Search for the cell housing the specified text and yield its (x, y) center coordinate. 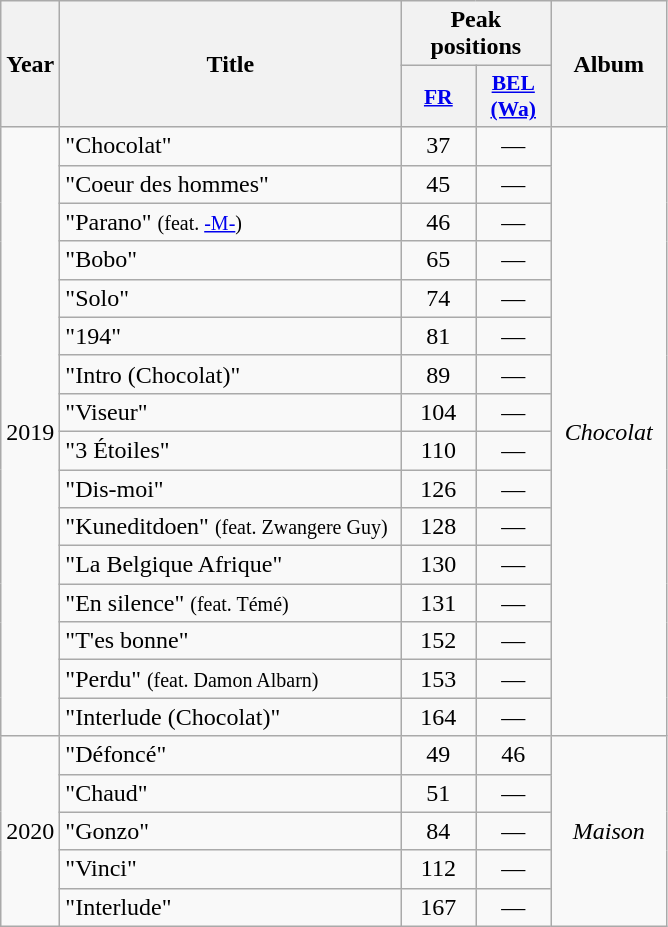
130 (438, 565)
"Kuneditdoen" (feat. Zwangere Guy) (230, 527)
74 (438, 298)
"Coeur des hommes" (230, 184)
"Dis-moi" (230, 489)
"En silence" (feat. Témé) (230, 603)
Maison (609, 831)
153 (438, 679)
152 (438, 641)
"Défoncé" (230, 755)
"Interlude (Chocolat)" (230, 717)
"Perdu" (feat. Damon Albarn) (230, 679)
"Intro (Chocolat)" (230, 374)
81 (438, 336)
65 (438, 260)
"Bobo" (230, 260)
126 (438, 489)
BEL(Wa) (514, 96)
Title (230, 64)
104 (438, 412)
"Viseur" (230, 412)
51 (438, 793)
110 (438, 450)
"194" (230, 336)
167 (438, 907)
131 (438, 603)
89 (438, 374)
"Chaud" (230, 793)
"Vinci" (230, 869)
Peak positions (476, 34)
Album (609, 64)
49 (438, 755)
"Chocolat" (230, 146)
"Parano" (feat. -M-) (230, 222)
164 (438, 717)
Year (30, 64)
"Interlude" (230, 907)
2019 (30, 432)
FR (438, 96)
84 (438, 831)
"Gonzo" (230, 831)
"T'es bonne" (230, 641)
37 (438, 146)
"3 Étoiles" (230, 450)
"La Belgique Afrique" (230, 565)
128 (438, 527)
2020 (30, 831)
"Solo" (230, 298)
112 (438, 869)
45 (438, 184)
Chocolat (609, 432)
